Determine the (X, Y) coordinate at the center of the cell enclosing the given text.  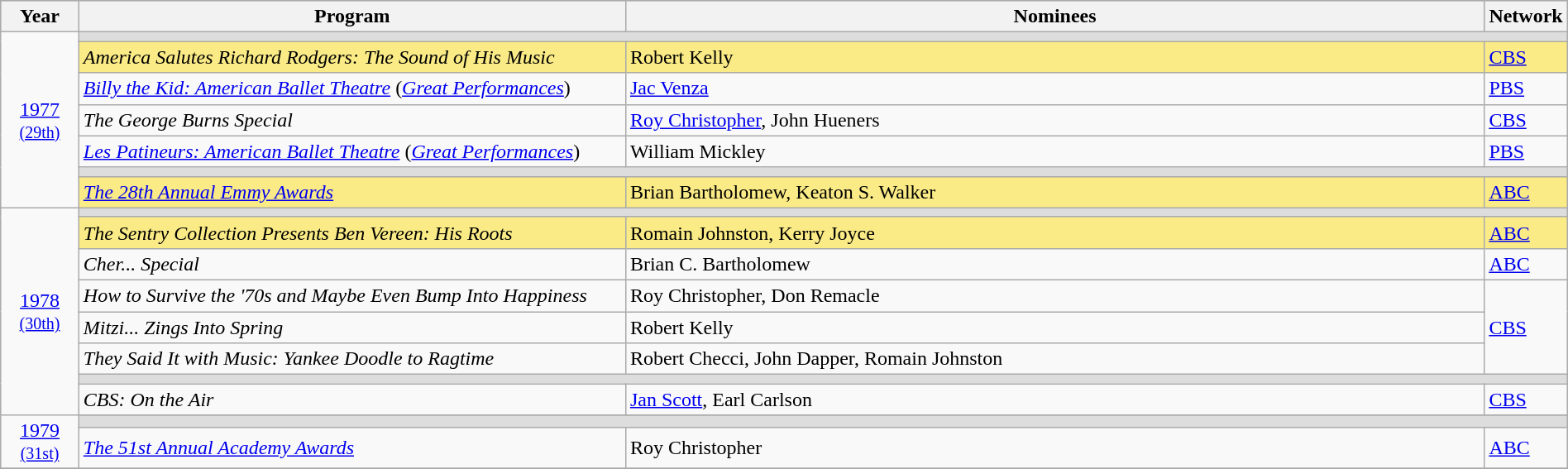
1979(31st) (40, 442)
William Mickley (1054, 151)
Les Patineurs: American Ballet Theatre (Great Performances) (352, 151)
Jan Scott, Earl Carlson (1054, 400)
Cher... Special (352, 264)
Romain Johnston, Kerry Joyce (1054, 232)
How to Survive the '70s and Maybe Even Bump Into Happiness (352, 295)
Mitzi... Zings Into Spring (352, 327)
Network (1526, 17)
Robert Checci, John Dapper, Romain Johnston (1054, 359)
They Said It with Music: Yankee Doodle to Ragtime (352, 359)
The George Burns Special (352, 120)
Brian Bartholomew, Keaton S. Walker (1054, 192)
The 28th Annual Emmy Awards (352, 192)
1978(30th) (40, 311)
The 51st Annual Academy Awards (352, 447)
CBS: On the Air (352, 400)
The Sentry Collection Presents Ben Vereen: His Roots (352, 232)
Jac Venza (1054, 89)
Program (352, 17)
Roy Christopher, Don Remacle (1054, 295)
1977(29th) (40, 120)
Billy the Kid: American Ballet Theatre (Great Performances) (352, 89)
Year (40, 17)
Nominees (1054, 17)
Roy Christopher (1054, 447)
Roy Christopher, John Hueners (1054, 120)
Brian C. Bartholomew (1054, 264)
America Salutes Richard Rodgers: The Sound of His Music (352, 57)
